Search for the cell housing the specified text and yield its [X, Y] center coordinate. 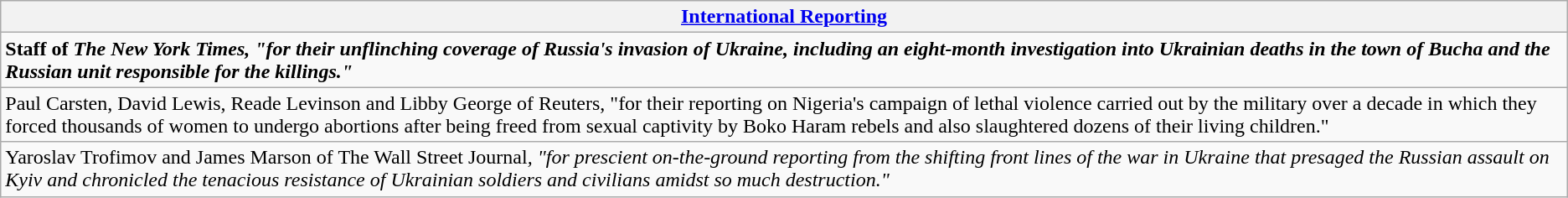
International Reporting [784, 17]
